Locate the cell with the specified text and output its (x, y) center coordinate. 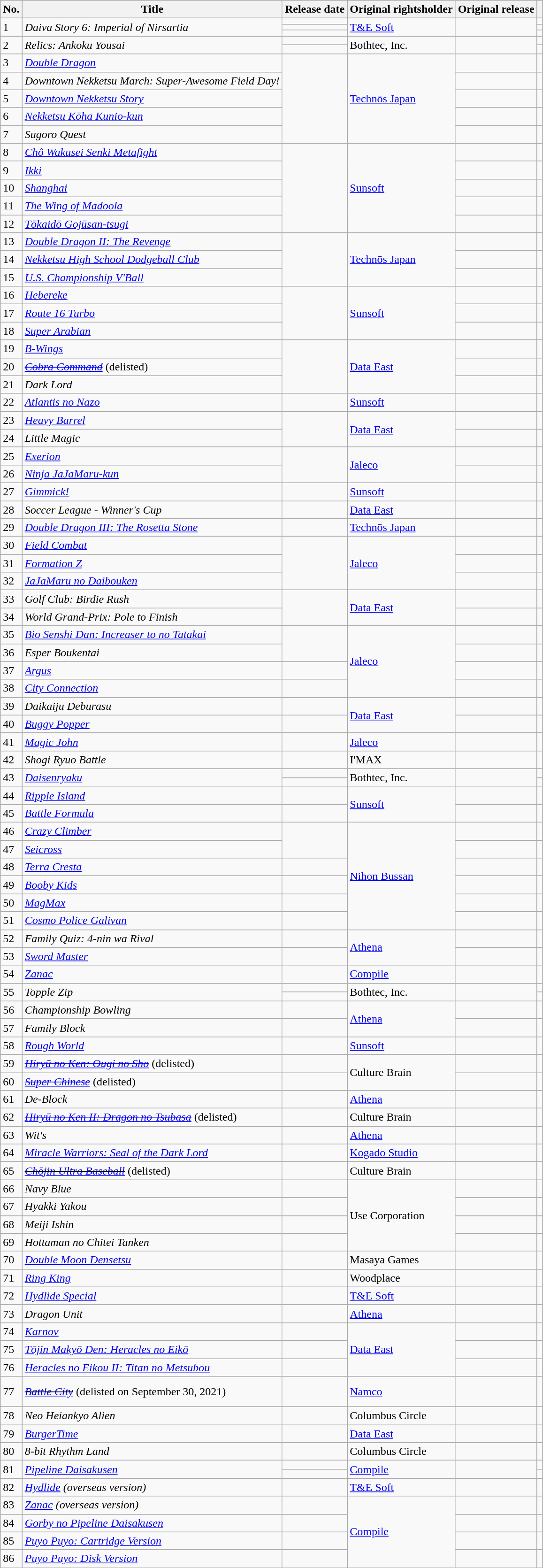
25 (11, 456)
8 (11, 152)
Soccer League - Winner's Cup (152, 509)
Shanghai (152, 188)
Hottaman no Chitei Tanken (152, 1242)
Esper Boukentai (152, 653)
51 (11, 921)
38 (11, 688)
6 (11, 116)
64 (11, 1153)
61 (11, 1099)
Daikaiju Deburasu (152, 706)
3 (11, 63)
9 (11, 170)
50 (11, 903)
54 (11, 974)
Sword Master (152, 956)
57 (11, 1028)
Nekketsu Kōha Kunio-kun (152, 116)
Heracles no Eikou II: Titan no Metsubou (152, 1368)
Field Combat (152, 546)
65 (11, 1171)
76 (11, 1368)
66 (11, 1189)
Crazy Climber (152, 831)
84 (11, 1523)
53 (11, 956)
15 (11, 277)
68 (11, 1224)
Gimmick! (152, 492)
Hyakki Yakou (152, 1207)
46 (11, 831)
Ninja JaJaMaru-kun (152, 474)
Atlantis no Nazo (152, 402)
Wit's (152, 1135)
Tōjin Makyō Den: Heracles no Eikō (152, 1349)
Original release (496, 9)
Puyo Puyo: Cartridge Version (152, 1541)
Miracle Warriors: Seal of the Dark Lord (152, 1153)
39 (11, 706)
70 (11, 1260)
Double Dragon II: The Revenge (152, 242)
Argus (152, 670)
Hiryū no Ken II: Dragon no Tsubasa (delisted) (152, 1117)
Booby Kids (152, 885)
20 (11, 367)
I'MAX (401, 760)
44 (11, 796)
45 (11, 814)
Downtown Nekketsu March: Super-Awesome Field Day! (152, 81)
Exerion (152, 456)
Ikki (152, 170)
Cobra Command (delisted) (152, 367)
83 (11, 1505)
City Connection (152, 688)
58 (11, 1045)
Battle Formula (152, 814)
78 (11, 1416)
81 (11, 1469)
Kogado Studio (401, 1153)
30 (11, 546)
63 (11, 1135)
85 (11, 1541)
7 (11, 134)
Chô Wakusei Senki Metafight (152, 152)
Release date (314, 9)
Terra Cresta (152, 867)
43 (11, 777)
Pipeline Daisakusen (152, 1469)
22 (11, 402)
Super Arabian (152, 331)
Zanac (overseas version) (152, 1505)
Hydlide (overseas version) (152, 1487)
13 (11, 242)
42 (11, 760)
Gorby no Pipeline Daisakusen (152, 1523)
Route 16 Turbo (152, 313)
Family Quiz: 4-nin wa Rival (152, 938)
48 (11, 867)
47 (11, 849)
No. (11, 9)
Magic John (152, 742)
Buggy Popper (152, 724)
29 (11, 528)
60 (11, 1081)
69 (11, 1242)
Hydlide Special (152, 1296)
40 (11, 724)
Puyo Puyo: Disk Version (152, 1559)
Relics: Ankoku Yousai (152, 45)
Seicross (152, 849)
33 (11, 599)
34 (11, 617)
14 (11, 260)
Masaya Games (401, 1260)
24 (11, 438)
Ring King (152, 1278)
Dragon Unit (152, 1314)
19 (11, 349)
80 (11, 1452)
35 (11, 635)
Sugoro Quest (152, 134)
Chōjin Ultra Baseball (delisted) (152, 1171)
Ripple Island (152, 796)
23 (11, 420)
Cosmo Police Galivan (152, 921)
Namco (401, 1391)
82 (11, 1487)
41 (11, 742)
Dark Lord (152, 384)
86 (11, 1559)
U.S. Championship V'Ball (152, 277)
World Grand-Prix: Pole to Finish (152, 617)
4 (11, 81)
Neo Heiankyo Alien (152, 1416)
Double Moon Densetsu (152, 1260)
JaJaMaru no Daibouken (152, 581)
Topple Zip (152, 992)
56 (11, 1010)
75 (11, 1349)
27 (11, 492)
Little Magic (152, 438)
Daiva Story 6: Imperial of Nirsartia (152, 27)
79 (11, 1434)
18 (11, 331)
55 (11, 992)
B-Wings (152, 349)
Daisenryaku (152, 777)
Formation Z (152, 563)
Tōkaidō Gojūsan-tsugi (152, 224)
De-Block (152, 1099)
77 (11, 1391)
11 (11, 206)
Hiryū no Ken: Ougi no Sho (delisted) (152, 1063)
52 (11, 938)
67 (11, 1207)
Double Dragon (152, 63)
2 (11, 45)
28 (11, 509)
26 (11, 474)
Original rightsholder (401, 9)
Golf Club: Birdie Rush (152, 599)
Zanac (152, 974)
Downtown Nekketsu Story (152, 99)
Double Dragon III: The Rosetta Stone (152, 528)
72 (11, 1296)
73 (11, 1314)
10 (11, 188)
36 (11, 653)
Meiji Ishin (152, 1224)
Nihon Bussan (401, 876)
Woodplace (401, 1278)
The Wing of Madoola (152, 206)
17 (11, 313)
32 (11, 581)
1 (11, 27)
21 (11, 384)
Heavy Barrel (152, 420)
59 (11, 1063)
74 (11, 1331)
Bio Senshi Dan: Increaser to no Tatakai (152, 635)
8-bit Rhythm Land (152, 1452)
16 (11, 295)
37 (11, 670)
Family Block (152, 1028)
Championship Bowling (152, 1010)
62 (11, 1117)
MagMax (152, 903)
Rough World (152, 1045)
Nekketsu High School Dodgeball Club (152, 260)
71 (11, 1278)
Title (152, 9)
31 (11, 563)
5 (11, 99)
12 (11, 224)
Super Chinese (delisted) (152, 1081)
BurgerTime (152, 1434)
Battle City (delisted on September 30, 2021) (152, 1391)
Karnov (152, 1331)
Navy Blue (152, 1189)
49 (11, 885)
Shogi Ryuo Battle (152, 760)
Use Corporation (401, 1215)
Hebereke (152, 295)
